From the cell containing the given text, extract its center point as (X, Y) coordinate. 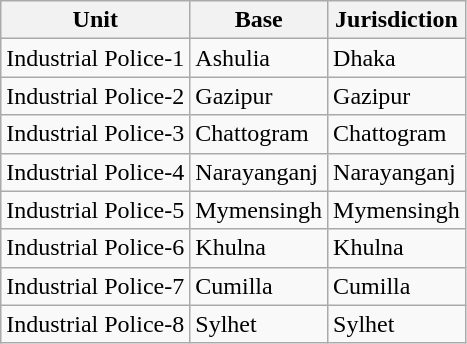
Dhaka (397, 58)
Industrial Police-1 (96, 58)
Industrial Police-3 (96, 134)
Industrial Police-2 (96, 96)
Industrial Police-7 (96, 286)
Jurisdiction (397, 20)
Industrial Police-6 (96, 248)
Base (259, 20)
Ashulia (259, 58)
Unit (96, 20)
Industrial Police-5 (96, 210)
Industrial Police-4 (96, 172)
Industrial Police-8 (96, 324)
